Output the [x, y] coordinate of the center of the cell containing the given text.  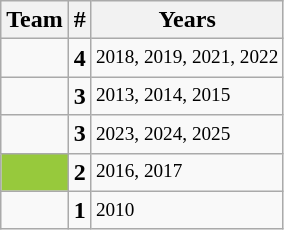
1 [80, 210]
Team [35, 20]
2010 [187, 210]
# [80, 20]
2013, 2014, 2015 [187, 96]
4 [80, 58]
2016, 2017 [187, 172]
2023, 2024, 2025 [187, 134]
2018, 2019, 2021, 2022 [187, 58]
Years [187, 20]
2 [80, 172]
